Identify which cell holds the provided text, then report its (x, y) central coordinate. 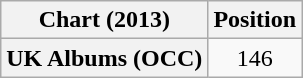
Position (255, 20)
146 (255, 58)
Chart (2013) (104, 20)
UK Albums (OCC) (104, 58)
